Scan for the cell matching the given text and deliver its (x, y) coordinate at center. 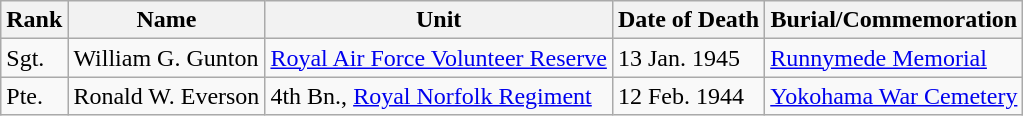
Rank (34, 20)
Runnymede Memorial (894, 58)
Yokohama War Cemetery (894, 96)
Unit (438, 20)
12 Feb. 1944 (688, 96)
Royal Air Force Volunteer Reserve (438, 58)
Ronald W. Everson (166, 96)
Date of Death (688, 20)
Pte. (34, 96)
Burial/Commemoration (894, 20)
Name (166, 20)
Sgt. (34, 58)
13 Jan. 1945 (688, 58)
4th Bn., Royal Norfolk Regiment (438, 96)
William G. Gunton (166, 58)
